Provide the [X, Y] coordinate of the cell's center where the given text is located.  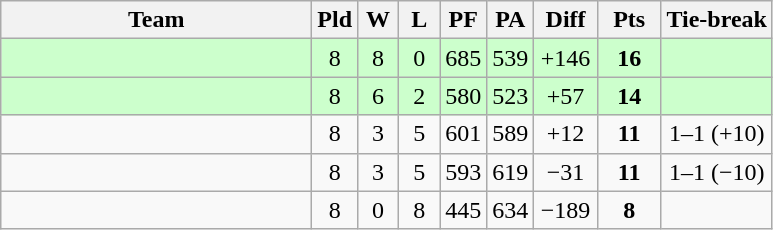
619 [510, 172]
685 [464, 58]
601 [464, 134]
1–1 (+10) [717, 134]
634 [510, 210]
L [420, 20]
−31 [566, 172]
Pts [629, 20]
Diff [566, 20]
580 [464, 96]
PA [510, 20]
6 [378, 96]
523 [510, 96]
+12 [566, 134]
16 [629, 58]
W [378, 20]
589 [510, 134]
593 [464, 172]
539 [510, 58]
−189 [566, 210]
Team [156, 20]
445 [464, 210]
+57 [566, 96]
PF [464, 20]
2 [420, 96]
Pld [335, 20]
1–1 (−10) [717, 172]
Tie-break [717, 20]
+146 [566, 58]
14 [629, 96]
